Pinpoint the cell where the given text exists, returning its (X, Y) midpoint coordinate. 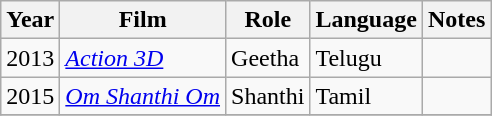
Geetha (268, 58)
Language (366, 20)
Notes (456, 20)
Tamil (366, 96)
Shanthi (268, 96)
Year (30, 20)
Role (268, 20)
Action 3D (143, 58)
2015 (30, 96)
2013 (30, 58)
Film (143, 20)
Om Shanthi Om (143, 96)
Telugu (366, 58)
